Extract the (x, y) coordinate from the center of the cell holding the provided text.  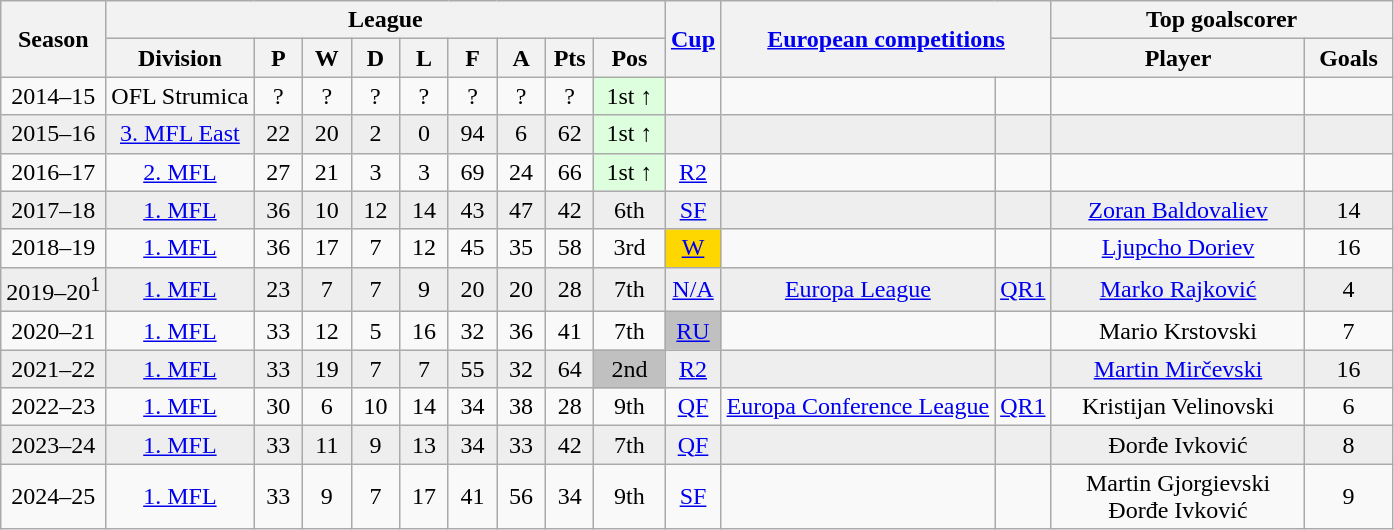
2023–24 (54, 445)
22 (278, 134)
Mario Krstovski (1178, 331)
Martin Mirčevski (1178, 369)
35 (522, 248)
2022–23 (54, 407)
Đorđe Ivković (1178, 445)
45 (472, 248)
4 (1348, 290)
F (472, 58)
Europa Conference League (858, 407)
0 (424, 134)
European competitions (886, 39)
Zoran Baldovaliev (1178, 210)
Division (180, 58)
2018–19 (54, 248)
Top goalscorer (1222, 20)
64 (570, 369)
30 (278, 407)
3rd (630, 248)
Goals (1348, 58)
2015–16 (54, 134)
19 (328, 369)
League (386, 20)
27 (278, 172)
2 (376, 134)
21 (328, 172)
Cup (693, 39)
66 (570, 172)
OFL Strumica (180, 96)
13 (424, 445)
69 (472, 172)
94 (472, 134)
2021–22 (54, 369)
N/A (693, 290)
11 (328, 445)
P (278, 58)
58 (570, 248)
L (424, 58)
3. MFL East (180, 134)
47 (522, 210)
RU (693, 331)
62 (570, 134)
Ljupcho Doriev (1178, 248)
38 (522, 407)
Pts (570, 58)
D (376, 58)
2014–15 (54, 96)
43 (472, 210)
5 (376, 331)
24 (522, 172)
Martin GjorgievskiĐorđe Ivković (1178, 496)
2016–17 (54, 172)
Season (54, 39)
Europa League (858, 290)
A (522, 58)
2017–18 (54, 210)
6th (630, 210)
Pos (630, 58)
2024–25 (54, 496)
Marko Rajković (1178, 290)
8 (1348, 445)
2nd (630, 369)
23 (278, 290)
2. MFL (180, 172)
2019–201 (54, 290)
Player (1178, 58)
2020–21 (54, 331)
Kristijan Velinovski (1178, 407)
56 (522, 496)
55 (472, 369)
